Identify which cell holds the provided text, then report its [X, Y] central coordinate. 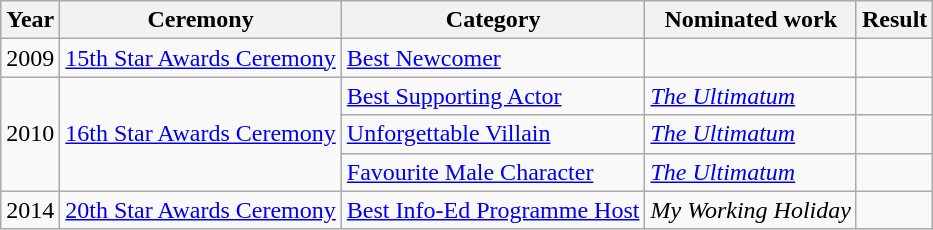
Best Supporting Actor [493, 96]
Best Info-Ed Programme Host [493, 210]
2010 [30, 134]
Year [30, 20]
Favourite Male Character [493, 172]
2014 [30, 210]
Result [894, 20]
Ceremony [200, 20]
Best Newcomer [493, 58]
15th Star Awards Ceremony [200, 58]
20th Star Awards Ceremony [200, 210]
Unforgettable Villain [493, 134]
Category [493, 20]
My Working Holiday [750, 210]
2009 [30, 58]
Nominated work [750, 20]
16th Star Awards Ceremony [200, 134]
